For the text-containing cell, return its midpoint in (X, Y) coordinate format. 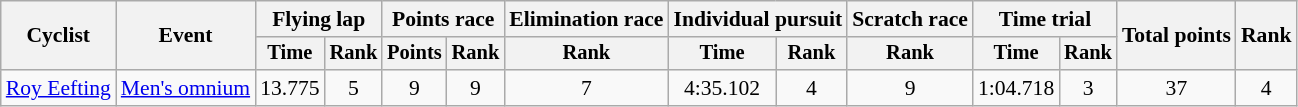
Flying lap (318, 19)
Scratch race (910, 19)
Men's omnium (186, 88)
Points race (443, 19)
Roy Eefting (58, 88)
Event (186, 36)
4:35.102 (722, 88)
7 (586, 88)
5 (354, 88)
3 (1088, 88)
1:04.718 (1016, 88)
Total points (1176, 36)
Points (414, 54)
Cyclist (58, 36)
13.775 (290, 88)
Time trial (1045, 19)
Elimination race (586, 19)
Individual pursuit (758, 19)
37 (1176, 88)
